Locate the cell with the specified text and output its (x, y) center coordinate. 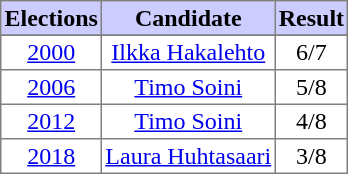
2012 (52, 121)
6/7 (312, 52)
2000 (52, 52)
2006 (52, 87)
Ilkka Hakalehto (188, 52)
Laura Huhtasaari (188, 156)
3/8 (312, 156)
5/8 (312, 87)
Result (312, 18)
2018 (52, 156)
4/8 (312, 121)
Elections (52, 18)
Candidate (188, 18)
